Return [x, y] of the center of cell containing provided text 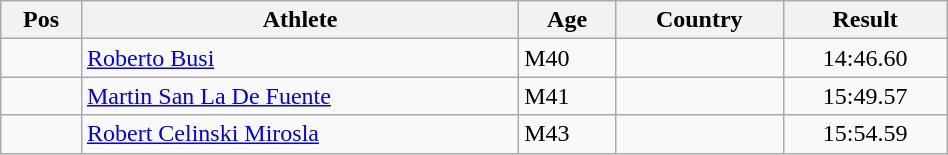
Result [865, 20]
14:46.60 [865, 58]
15:49.57 [865, 96]
Athlete [300, 20]
Country [699, 20]
Pos [42, 20]
Martin San La De Fuente [300, 96]
Roberto Busi [300, 58]
15:54.59 [865, 134]
Robert Celinski Mirosla [300, 134]
Age [568, 20]
M40 [568, 58]
M41 [568, 96]
M43 [568, 134]
